Return (X, Y) of the center of cell containing provided text 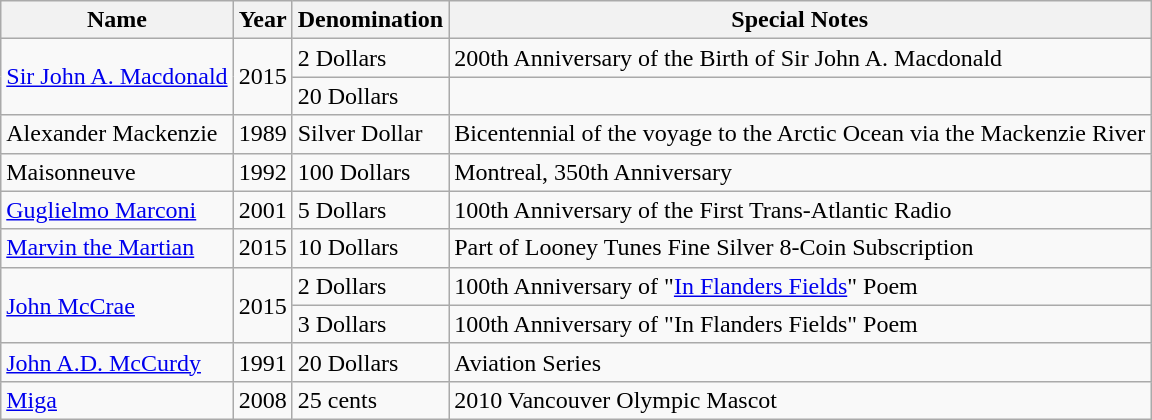
2010 Vancouver Olympic Mascot (800, 400)
Part of Looney Tunes Fine Silver 8-Coin Subscription (800, 248)
Denomination (370, 20)
200th Anniversary of the Birth of Sir John A. Macdonald (800, 58)
1992 (262, 172)
2001 (262, 210)
Sir John A. Macdonald (117, 77)
Aviation Series (800, 362)
Miga (117, 400)
2008 (262, 400)
Year (262, 20)
Name (117, 20)
Marvin the Martian (117, 248)
100 Dollars (370, 172)
Alexander Mackenzie (117, 134)
1991 (262, 362)
5 Dollars (370, 210)
100th Anniversary of the First Trans-Atlantic Radio (800, 210)
25 cents (370, 400)
Bicentennial of the voyage to the Arctic Ocean via the Mackenzie River (800, 134)
1989 (262, 134)
John A.D. McCurdy (117, 362)
Silver Dollar (370, 134)
John McCrae (117, 305)
Montreal, 350th Anniversary (800, 172)
Maisonneuve (117, 172)
Guglielmo Marconi (117, 210)
3 Dollars (370, 324)
Special Notes (800, 20)
10 Dollars (370, 248)
